Pinpoint the cell where the given text exists, returning its [x, y] midpoint coordinate. 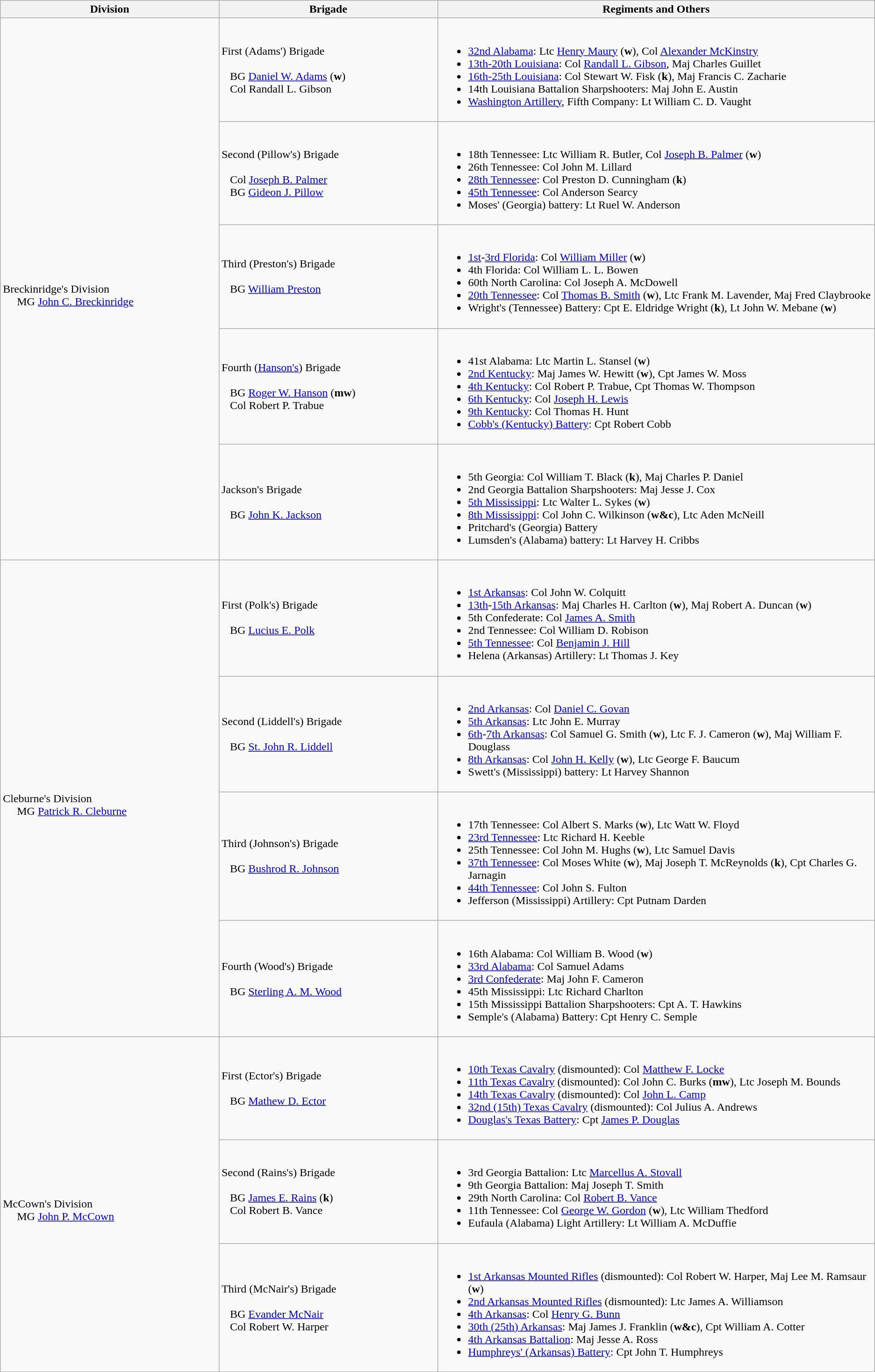
Second (Rains's) Brigade BG James E. Rains (k) Col Robert B. Vance [328, 1191]
Fourth (Wood's) Brigade BG Sterling A. M. Wood [328, 978]
Second (Pillow's) Brigade Col Joseph B. Palmer BG Gideon J. Pillow [328, 173]
Second (Liddell's) Brigade BG St. John R. Liddell [328, 734]
Breckinridge's Division MG John C. Breckinridge [110, 289]
Fourth (Hanson's) Brigade BG Roger W. Hanson (mw) Col Robert P. Trabue [328, 386]
First (Adams') Brigade BG Daniel W. Adams (w) Col Randall L. Gibson [328, 70]
First (Ector's) Brigade BG Mathew D. Ector [328, 1088]
Brigade [328, 9]
McCown's Division MG John P. McCown [110, 1204]
Jackson's Brigade BG John K. Jackson [328, 502]
Third (Johnson's) Brigade BG Bushrod R. Johnson [328, 856]
Cleburne's Division MG Patrick R. Cleburne [110, 798]
First (Polk's) Brigade BG Lucius E. Polk [328, 618]
Third (McNair's) Brigade BG Evander McNair Col Robert W. Harper [328, 1308]
Division [110, 9]
Third (Preston's) Brigade BG William Preston [328, 277]
Regiments and Others [656, 9]
